Detect which cell encompasses the target text, then output its (X, Y) center coordinate. 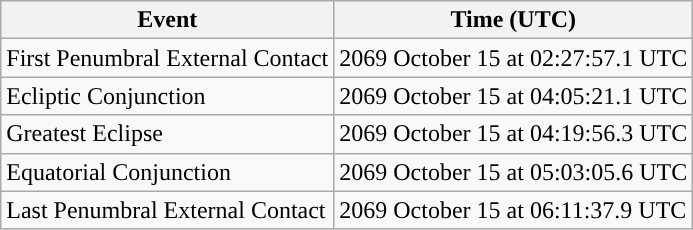
Equatorial Conjunction (168, 172)
2069 October 15 at 05:03:05.6 UTC (514, 172)
First Penumbral External Contact (168, 58)
2069 October 15 at 04:05:21.1 UTC (514, 96)
Greatest Eclipse (168, 134)
Time (UTC) (514, 20)
Ecliptic Conjunction (168, 96)
2069 October 15 at 02:27:57.1 UTC (514, 58)
2069 October 15 at 04:19:56.3 UTC (514, 134)
Last Penumbral External Contact (168, 210)
2069 October 15 at 06:11:37.9 UTC (514, 210)
Event (168, 20)
